Find where the given text appears and provide that cell's center as (x, y) coordinate. 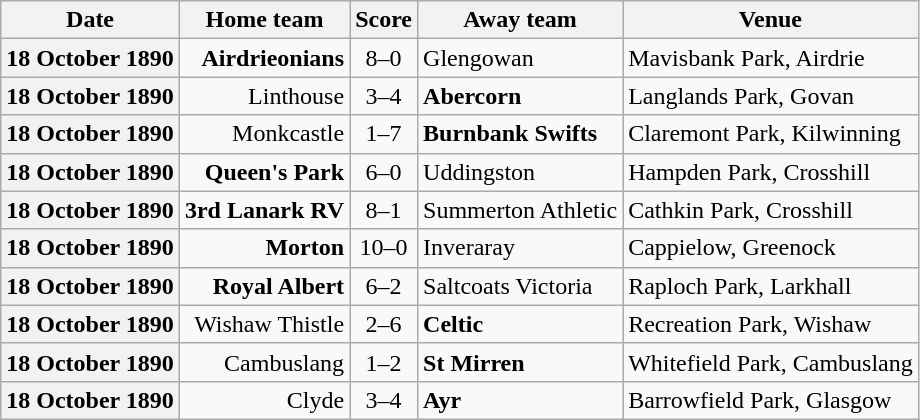
Date (90, 20)
Airdrieonians (264, 58)
Wishaw Thistle (264, 324)
8–1 (384, 210)
Hampden Park, Crosshill (771, 172)
Monkcastle (264, 134)
1–2 (384, 362)
Venue (771, 20)
3rd Lanark RV (264, 210)
Queen's Park (264, 172)
Inveraray (520, 248)
Cambuslang (264, 362)
Burnbank Swifts (520, 134)
Away team (520, 20)
6–2 (384, 286)
Linthouse (264, 96)
Barrowfield Park, Glasgow (771, 400)
Abercorn (520, 96)
Saltcoats Victoria (520, 286)
Uddingston (520, 172)
Cathkin Park, Crosshill (771, 210)
1–7 (384, 134)
8–0 (384, 58)
Whitefield Park, Cambuslang (771, 362)
Glengowan (520, 58)
Clyde (264, 400)
Claremont Park, Kilwinning (771, 134)
Royal Albert (264, 286)
10–0 (384, 248)
2–6 (384, 324)
Recreation Park, Wishaw (771, 324)
Summerton Athletic (520, 210)
Ayr (520, 400)
Mavisbank Park, Airdrie (771, 58)
Cappielow, Greenock (771, 248)
Score (384, 20)
Celtic (520, 324)
Raploch Park, Larkhall (771, 286)
6–0 (384, 172)
Langlands Park, Govan (771, 96)
St Mirren (520, 362)
Morton (264, 248)
Home team (264, 20)
